Detect which cell encompasses the target text, then output its [x, y] center coordinate. 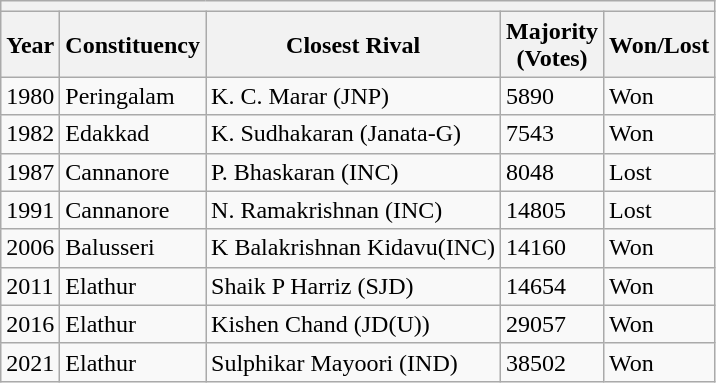
Edakkad [133, 134]
Peringalam [133, 96]
14805 [552, 210]
K Balakrishnan Kidavu(INC) [354, 248]
2016 [30, 324]
Shaik P Harriz (SJD) [354, 286]
1982 [30, 134]
Kishen Chand (JD(U)) [354, 324]
K. Sudhakaran (Janata-G) [354, 134]
29057 [552, 324]
7543 [552, 134]
2006 [30, 248]
Won/Lost [660, 44]
Constituency [133, 44]
Closest Rival [354, 44]
K. C. Marar (JNP) [354, 96]
5890 [552, 96]
1980 [30, 96]
8048 [552, 172]
14654 [552, 286]
1991 [30, 210]
14160 [552, 248]
Year [30, 44]
Sulphikar Mayoori (IND) [354, 362]
2011 [30, 286]
38502 [552, 362]
N. Ramakrishnan (INC) [354, 210]
2021 [30, 362]
Majority(Votes) [552, 44]
1987 [30, 172]
Balusseri [133, 248]
P. Bhaskaran (INC) [354, 172]
